Capture the cell that displays the provided text and extract its (x, y) central coordinate. 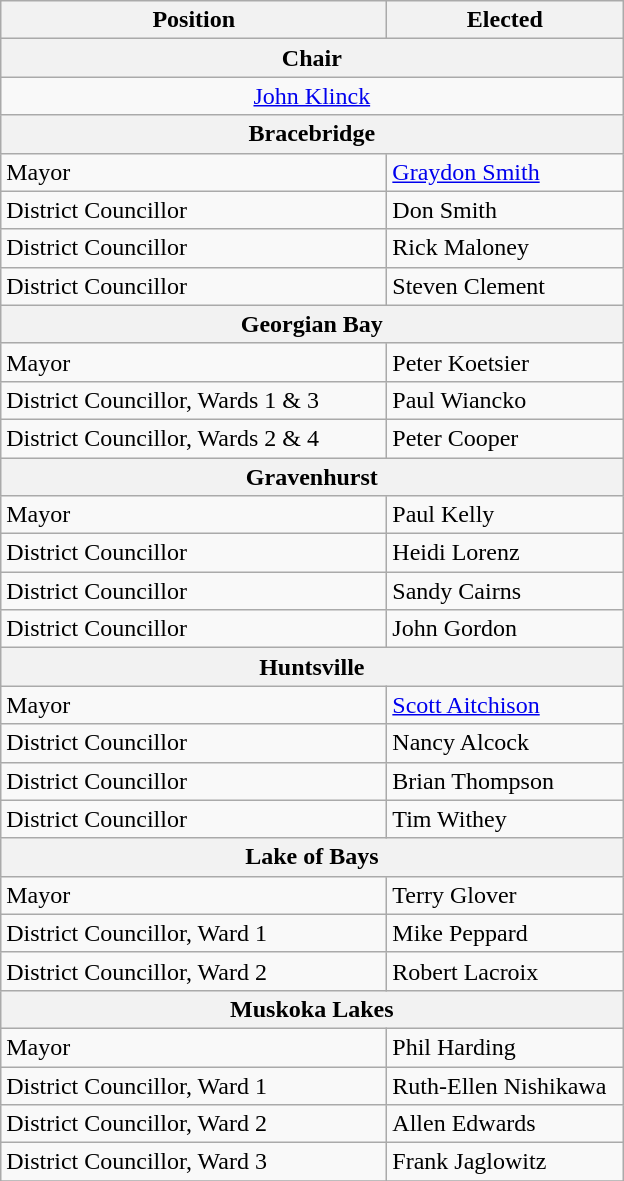
Mike Peppard (505, 933)
Chair (312, 58)
Steven Clement (505, 286)
John Gordon (505, 629)
Frank Jaglowitz (505, 1162)
Graydon Smith (505, 172)
Tim Withey (505, 819)
Paul Kelly (505, 515)
Bracebridge (312, 134)
Terry Glover (505, 895)
Brian Thompson (505, 781)
Elected (505, 20)
Position (194, 20)
Peter Koetsier (505, 362)
Phil Harding (505, 1047)
John Klinck (312, 96)
Nancy Alcock (505, 743)
Huntsville (312, 667)
Allen Edwards (505, 1124)
Heidi Lorenz (505, 553)
Scott Aitchison (505, 705)
Muskoka Lakes (312, 1009)
Robert Lacroix (505, 971)
Paul Wiancko (505, 400)
Georgian Bay (312, 324)
Don Smith (505, 210)
Sandy Cairns (505, 591)
Rick Maloney (505, 248)
Gravenhurst (312, 477)
District Councillor, Ward 3 (194, 1162)
District Councillor, Wards 1 & 3 (194, 400)
Peter Cooper (505, 438)
District Councillor, Wards 2 & 4 (194, 438)
Ruth-Ellen Nishikawa (505, 1085)
Lake of Bays (312, 857)
